Output the (x, y) coordinate of the center of the cell containing the given text.  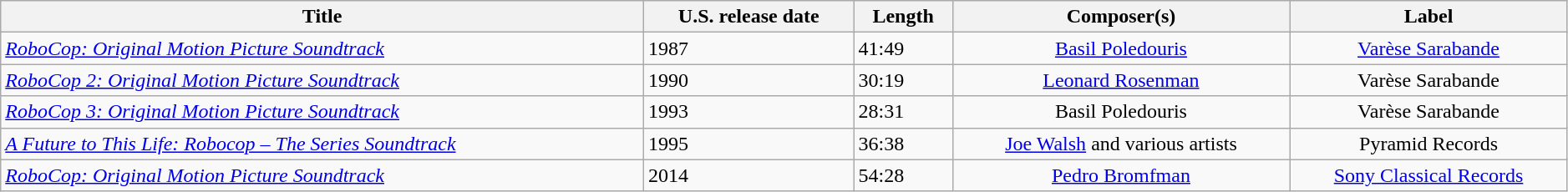
Pyramid Records (1428, 144)
Joe Walsh and various artists (1121, 144)
Composer(s) (1121, 17)
1990 (748, 80)
RoboCop 2: Original Motion Picture Soundtrack (322, 80)
Label (1428, 17)
2014 (748, 175)
1987 (748, 48)
A Future to This Life: Robocop – The Series Soundtrack (322, 144)
1993 (748, 112)
41:49 (903, 48)
Leonard Rosenman (1121, 80)
28:31 (903, 112)
1995 (748, 144)
30:19 (903, 80)
U.S. release date (748, 17)
Sony Classical Records (1428, 175)
Title (322, 17)
Pedro Bromfman (1121, 175)
54:28 (903, 175)
Length (903, 17)
36:38 (903, 144)
RoboCop 3: Original Motion Picture Soundtrack (322, 112)
